Return the (X, Y) coordinate for the center point of the cell that contains the specified text.  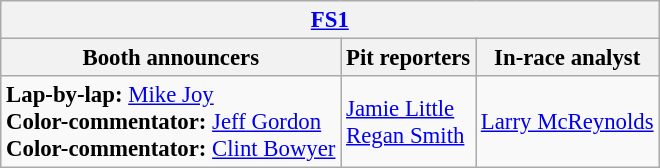
FS1 (330, 20)
Booth announcers (171, 58)
In-race analyst (568, 58)
Larry McReynolds (568, 122)
Pit reporters (408, 58)
Lap-by-lap: Mike JoyColor-commentator: Jeff GordonColor-commentator: Clint Bowyer (171, 122)
Jamie LittleRegan Smith (408, 122)
